Provide the [X, Y] coordinate of the cell's center where the given text is located.  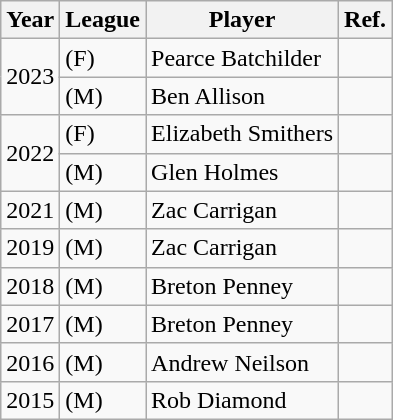
Pearce Batchilder [242, 58]
Year [30, 20]
2016 [30, 362]
Ref. [366, 20]
2015 [30, 400]
2023 [30, 77]
Glen Holmes [242, 172]
2021 [30, 210]
Andrew Neilson [242, 362]
Rob Diamond [242, 400]
2018 [30, 286]
Elizabeth Smithers [242, 134]
Player [242, 20]
Ben Allison [242, 96]
2022 [30, 153]
League [103, 20]
2017 [30, 324]
2019 [30, 248]
